Determine the [x, y] coordinate at the center of the cell enclosing the given text.  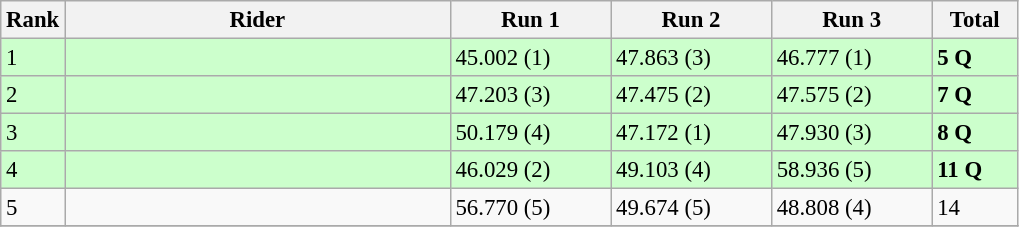
49.103 (4) [692, 170]
47.203 (3) [530, 95]
50.179 (4) [530, 133]
7 Q [975, 95]
Run 1 [530, 20]
46.777 (1) [852, 58]
47.930 (3) [852, 133]
56.770 (5) [530, 208]
1 [33, 58]
4 [33, 170]
14 [975, 208]
5 [33, 208]
58.936 (5) [852, 170]
11 Q [975, 170]
2 [33, 95]
47.475 (2) [692, 95]
5 Q [975, 58]
49.674 (5) [692, 208]
3 [33, 133]
Rank [33, 20]
Total [975, 20]
8 Q [975, 133]
Run 3 [852, 20]
Rider [258, 20]
48.808 (4) [852, 208]
47.172 (1) [692, 133]
47.863 (3) [692, 58]
45.002 (1) [530, 58]
46.029 (2) [530, 170]
Run 2 [692, 20]
47.575 (2) [852, 95]
